Scan for the cell matching the given text and deliver its (X, Y) coordinate at center. 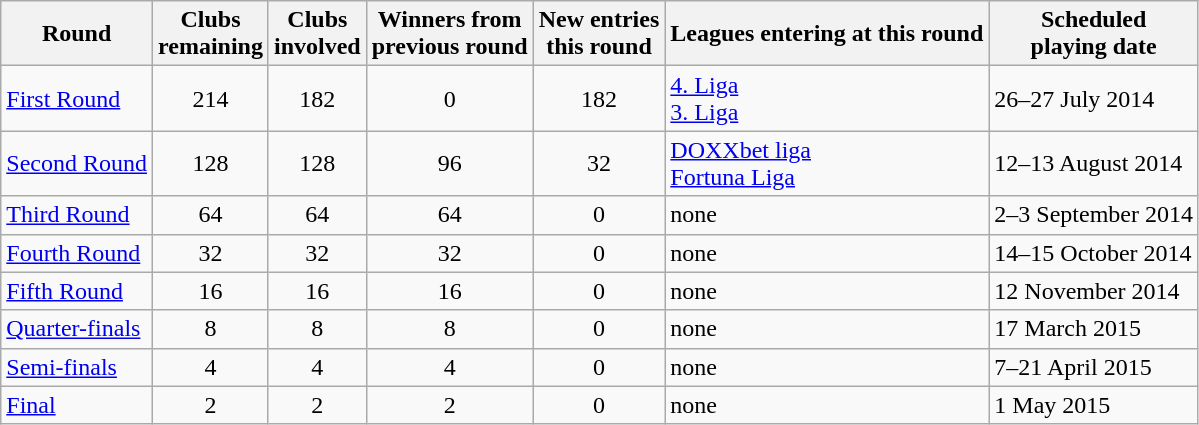
Third Round (77, 215)
14–15 October 2014 (1094, 253)
Final (77, 405)
Clubsremaining (210, 34)
214 (210, 98)
Clubsinvolved (317, 34)
Semi-finals (77, 367)
26–27 July 2014 (1094, 98)
Fourth Round (77, 253)
Second Round (77, 164)
4. Liga 3. Liga (827, 98)
Quarter-finals (77, 329)
12–13 August 2014 (1094, 164)
Fifth Round (77, 291)
17 March 2015 (1094, 329)
12 November 2014 (1094, 291)
First Round (77, 98)
Scheduledplaying date (1094, 34)
Winners fromprevious round (450, 34)
DOXXbet liga Fortuna Liga (827, 164)
New entriesthis round (599, 34)
1 May 2015 (1094, 405)
7–21 April 2015 (1094, 367)
96 (450, 164)
2–3 September 2014 (1094, 215)
Leagues entering at this round (827, 34)
Round (77, 34)
